Extract the [x, y] coordinate from the center of the cell holding the provided text.  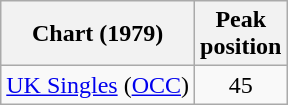
Peakposition [241, 34]
Chart (1979) [98, 34]
UK Singles (OCC) [98, 85]
45 [241, 85]
